From the cell containing the given text, extract its center point as (x, y) coordinate. 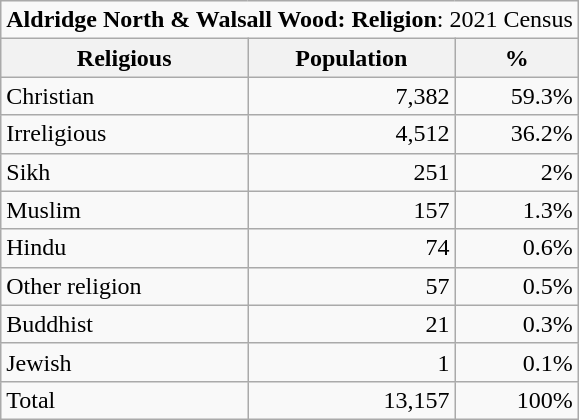
Hindu (124, 248)
Other religion (124, 286)
1.3% (516, 210)
57 (352, 286)
Population (352, 58)
21 (352, 324)
100% (516, 400)
Sikh (124, 172)
Aldridge North & Walsall Wood: Religion: 2021 Census (290, 20)
Christian (124, 96)
% (516, 58)
36.2% (516, 134)
251 (352, 172)
0.6% (516, 248)
Total (124, 400)
0.1% (516, 362)
1 (352, 362)
0.3% (516, 324)
13,157 (352, 400)
157 (352, 210)
2% (516, 172)
0.5% (516, 286)
7,382 (352, 96)
Jewish (124, 362)
Muslim (124, 210)
Religious (124, 58)
Buddhist (124, 324)
59.3% (516, 96)
Irreligious (124, 134)
4,512 (352, 134)
74 (352, 248)
